Capture the cell that displays the provided text and extract its [x, y] central coordinate. 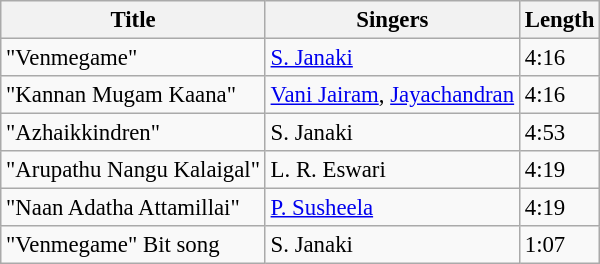
"Azhaikkindren" [134, 133]
1:07 [559, 245]
L. R. Eswari [392, 170]
"Kannan Mugam Kaana" [134, 95]
4:53 [559, 133]
P. Susheela [392, 208]
Length [559, 20]
"Venmegame" [134, 58]
"Venmegame" Bit song [134, 245]
Title [134, 20]
Singers [392, 20]
"Naan Adatha Attamillai" [134, 208]
"Arupathu Nangu Kalaigal" [134, 170]
Vani Jairam, Jayachandran [392, 95]
